For the text-containing cell, return its midpoint in (X, Y) coordinate format. 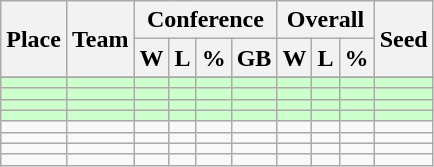
Place (34, 39)
Team (100, 39)
GB (254, 58)
Conference (206, 20)
Overall (326, 20)
Seed (404, 39)
